Find where the given text appears and provide that cell's center as [X, Y] coordinate. 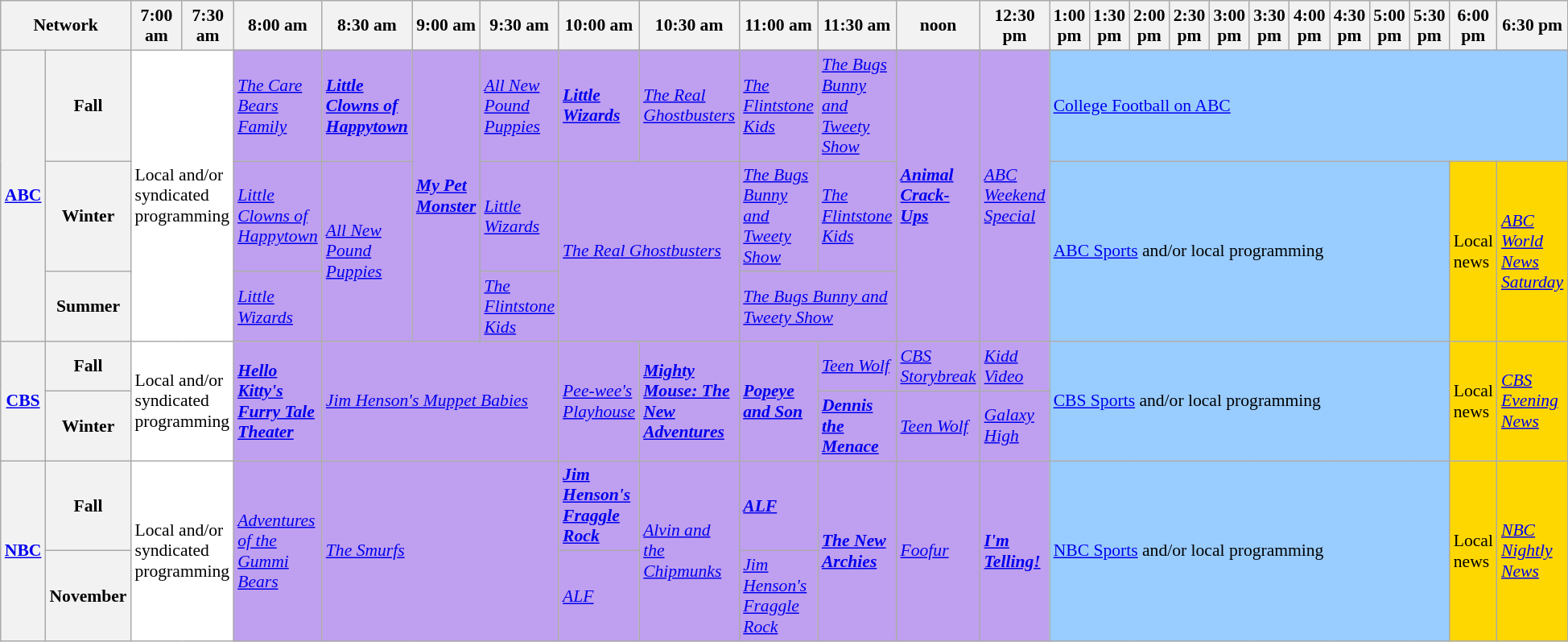
4:30 pm [1350, 26]
The New Archies [857, 551]
The Care Bears Family [278, 106]
CBS Storybreak [939, 366]
ABC [23, 196]
6:30 pm [1533, 26]
ABC World News Saturday [1533, 251]
6:00 pm [1473, 26]
NBC Sports and/or local programming [1249, 551]
7:30 am [208, 26]
I'm Telling! [1015, 551]
3:00 pm [1229, 26]
Pee-wee's Playhouse [599, 401]
10:30 am [689, 26]
Kidd Video [1015, 366]
8:30 am [367, 26]
Summer [88, 308]
Mighty Mouse: The New Adventures [689, 401]
CBS [23, 401]
5:00 pm [1389, 26]
7:00 am [156, 26]
Alvin and the Chipmunks [689, 551]
3:30 pm [1269, 26]
2:30 pm [1190, 26]
9:00 am [446, 26]
November [88, 596]
1:30 pm [1109, 26]
ABC Sports and/or local programming [1249, 251]
Adventures of the Gummi Bears [278, 551]
Foofur [939, 551]
Animal Crack-Ups [939, 196]
College Football on ABC [1309, 106]
9:30 am [519, 26]
8:00 am [278, 26]
Galaxy High [1015, 425]
CBS Evening News [1533, 401]
5:30 pm [1430, 26]
Jim Henson's Muppet Babies [440, 401]
CBS Sports and/or local programming [1249, 401]
My Pet Monster [446, 196]
10:00 am [599, 26]
2:00 pm [1149, 26]
4:00 pm [1310, 26]
noon [939, 26]
1:00 pm [1070, 26]
NBC [23, 551]
Dennis the Menace [857, 425]
Network [66, 26]
12:30 pm [1015, 26]
Hello Kitty's Furry Tale Theater [278, 401]
11:30 am [857, 26]
NBC Nightly News [1533, 551]
The Smurfs [440, 551]
11:00 am [778, 26]
ABC Weekend Special [1015, 196]
Popeye and Son [778, 401]
